Extract the [x, y] coordinate from the center of the cell holding the provided text.  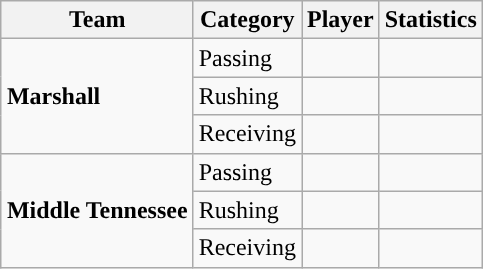
Team [97, 20]
Middle Tennessee [97, 210]
Statistics [430, 20]
Category [247, 20]
Player [341, 20]
Marshall [97, 96]
